Return the (X, Y) coordinate for the center point of the cell that contains the specified text.  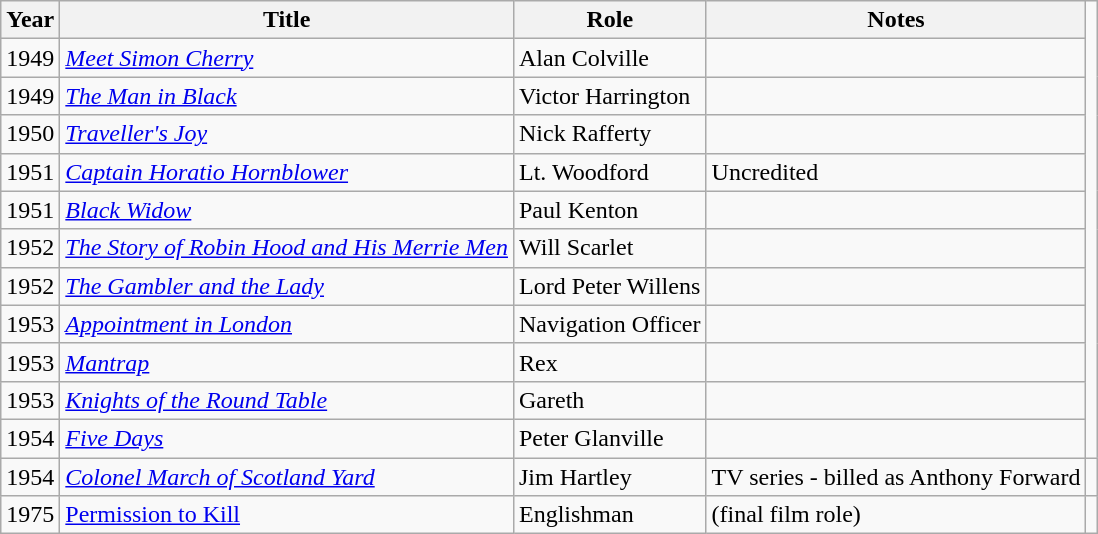
Mantrap (287, 362)
The Man in Black (287, 96)
Captain Horatio Hornblower (287, 172)
Year (30, 20)
(final film role) (896, 515)
Alan Colville (610, 58)
1950 (30, 134)
Notes (896, 20)
Appointment in London (287, 324)
Traveller's Joy (287, 134)
Role (610, 20)
Jim Hartley (610, 477)
Will Scarlet (610, 248)
The Gambler and the Lady (287, 286)
Nick Rafferty (610, 134)
Black Widow (287, 210)
Peter Glanville (610, 438)
Navigation Officer (610, 324)
Uncredited (896, 172)
TV series - billed as Anthony Forward (896, 477)
1975 (30, 515)
Gareth (610, 400)
Englishman (610, 515)
Colonel March of Scotland Yard (287, 477)
Lord Peter Willens (610, 286)
Lt. Woodford (610, 172)
Rex (610, 362)
Victor Harrington (610, 96)
Title (287, 20)
Five Days (287, 438)
Permission to Kill (287, 515)
The Story of Robin Hood and His Merrie Men (287, 248)
Meet Simon Cherry (287, 58)
Paul Kenton (610, 210)
Knights of the Round Table (287, 400)
